Search for the cell housing the specified text and yield its [X, Y] center coordinate. 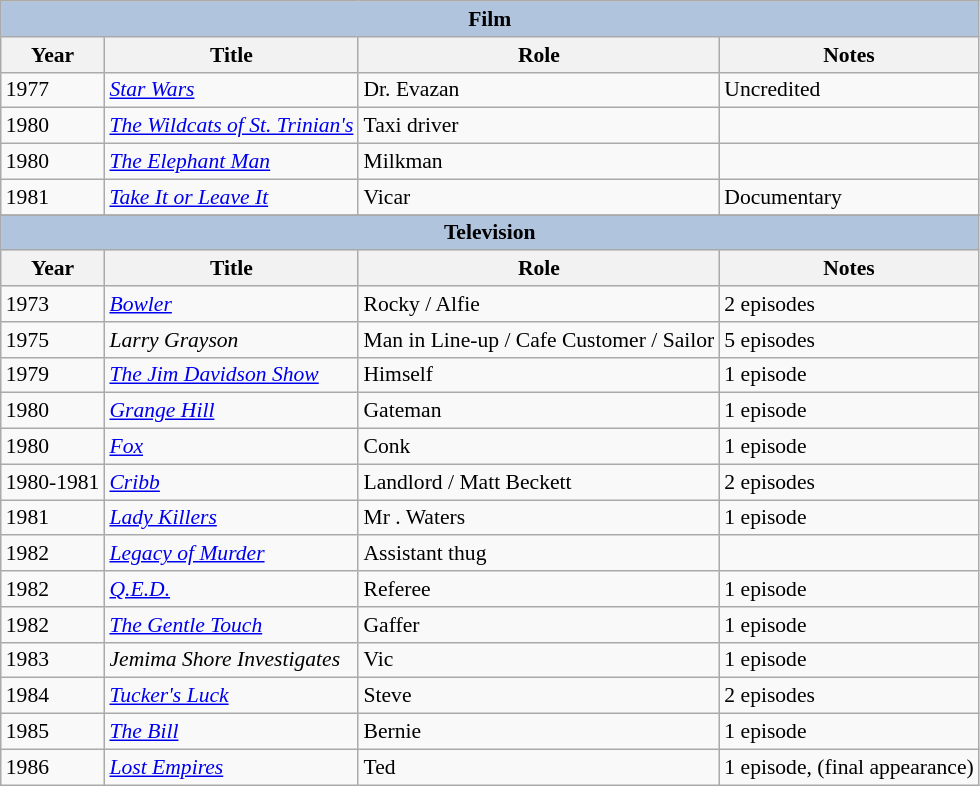
Uncredited [848, 90]
The Jim Davidson Show [231, 375]
1973 [53, 304]
Conk [538, 447]
1 episode, (final appearance) [848, 767]
Vicar [538, 197]
Bernie [538, 732]
Man in Line-up / Cafe Customer / Sailor [538, 340]
The Bill [231, 732]
Rocky / Alfie [538, 304]
1985 [53, 732]
Vic [538, 660]
Dr. Evazan [538, 90]
1984 [53, 696]
Take It or Leave It [231, 197]
Jemima Shore Investigates [231, 660]
The Gentle Touch [231, 625]
Legacy of Murder [231, 554]
The Wildcats of St. Trinian's [231, 126]
Landlord / Matt Beckett [538, 482]
Grange Hill [231, 411]
1975 [53, 340]
1980-1981 [53, 482]
Gateman [538, 411]
Lost Empires [231, 767]
Television [490, 233]
The Elephant Man [231, 162]
5 episodes [848, 340]
Cribb [231, 482]
Gaffer [538, 625]
Assistant thug [538, 554]
1983 [53, 660]
Bowler [231, 304]
Q.E.D. [231, 589]
1979 [53, 375]
Referee [538, 589]
1986 [53, 767]
Steve [538, 696]
Lady Killers [231, 518]
Larry Grayson [231, 340]
Star Wars [231, 90]
Himself [538, 375]
Documentary [848, 197]
Film [490, 19]
Ted [538, 767]
Taxi driver [538, 126]
Milkman [538, 162]
Mr . Waters [538, 518]
Tucker's Luck [231, 696]
Fox [231, 447]
1977 [53, 90]
